Capture the cell that displays the provided text and extract its (x, y) central coordinate. 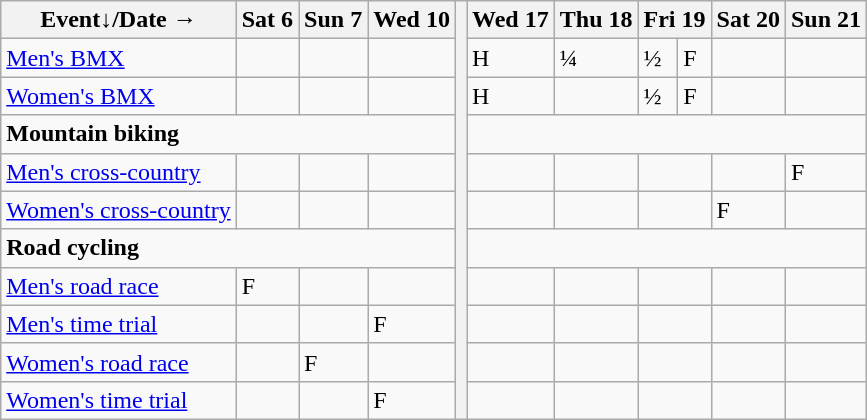
Sat 6 (267, 20)
Thu 18 (596, 20)
Sat 20 (748, 20)
Men's cross-country (118, 172)
Women's BMX (118, 96)
Event↓/Date → (118, 20)
Road cycling (434, 248)
Women's cross-country (118, 210)
¼ (596, 58)
Sun 7 (334, 20)
Women's road race (118, 362)
Men's time trial (118, 324)
Sun 21 (826, 20)
Mountain biking (434, 134)
Wed 10 (412, 20)
Women's time trial (118, 400)
Wed 17 (510, 20)
Fri 19 (674, 20)
Men's road race (118, 286)
Men's BMX (118, 58)
